Locate the cell with the specified text and output its (x, y) center coordinate. 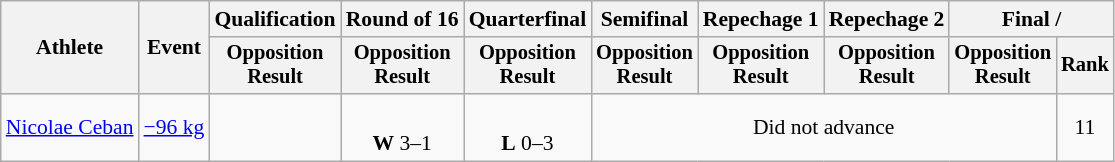
Repechage 1 (761, 19)
11 (1085, 128)
Rank (1085, 66)
Nicolae Ceban (70, 128)
−96 kg (174, 128)
L 0–3 (528, 128)
Round of 16 (402, 19)
Final / (1031, 19)
Did not advance (824, 128)
Quarterfinal (528, 19)
Qualification (274, 19)
Repechage 2 (887, 19)
Event (174, 48)
Athlete (70, 48)
Semifinal (644, 19)
W 3–1 (402, 128)
